Detect which cell encompasses the target text, then output its [X, Y] center coordinate. 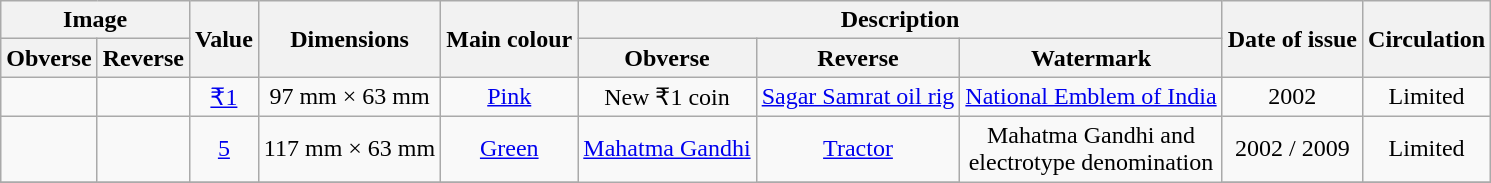
Date of issue [1292, 39]
Tractor [858, 148]
2002 / 2009 [1292, 148]
2002 [1292, 97]
Value [224, 39]
Image [96, 20]
117 mm × 63 mm [349, 148]
Description [900, 20]
Green [510, 148]
97 mm × 63 mm [349, 97]
5 [224, 148]
National Emblem of India [1091, 97]
Pink [510, 97]
Main colour [510, 39]
Circulation [1427, 39]
Sagar Samrat oil rig [858, 97]
Dimensions [349, 39]
Watermark [1091, 58]
Mahatma Gandhi andelectrotype denomination [1091, 148]
Mahatma Gandhi [667, 148]
₹1 [224, 97]
New ₹1 coin [667, 97]
